Determine the [X, Y] coordinate at the center of the cell enclosing the given text.  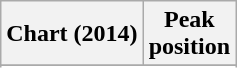
Peakposition [189, 34]
Chart (2014) [72, 34]
